Return the (X, Y) coordinate for the center point of the cell that contains the specified text.  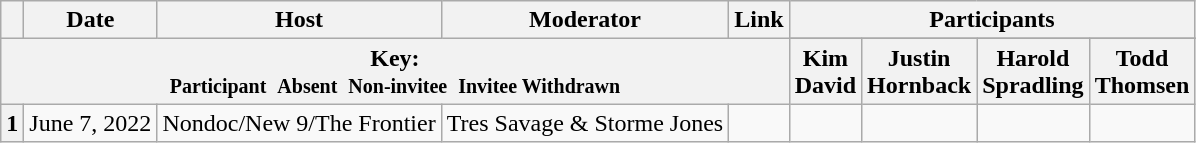
Date (90, 20)
HaroldSpradling (1033, 72)
Moderator (585, 20)
JustinHornback (920, 72)
Key: Participant Absent Non-invitee Invitee Withdrawn (395, 72)
1 (12, 123)
Nondoc/New 9/The Frontier (299, 123)
KimDavid (825, 72)
Host (299, 20)
Tres Savage & Storme Jones (585, 123)
ToddThomsen (1142, 72)
June 7, 2022 (90, 123)
Participants (992, 20)
Link (759, 20)
